Scan for the cell matching the given text and deliver its (X, Y) coordinate at center. 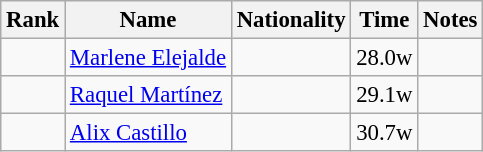
Raquel Martínez (148, 95)
Name (148, 20)
Marlene Elejalde (148, 58)
30.7w (384, 133)
Notes (450, 20)
Nationality (290, 20)
28.0w (384, 58)
Time (384, 20)
29.1w (384, 95)
Rank (33, 20)
Alix Castillo (148, 133)
